Pinpoint the cell where the given text exists, returning its [X, Y] midpoint coordinate. 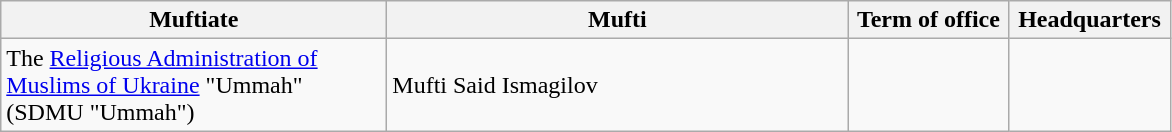
The Religious Administration of Muslims of Ukraine "Ummah" (SDMU "Ummah") [194, 85]
Mufti [618, 20]
Mufti Said Ismagilov [618, 85]
Headquarters [1090, 20]
Term of office [928, 20]
Muftiate [194, 20]
